For the text-containing cell, return its midpoint in (X, Y) coordinate format. 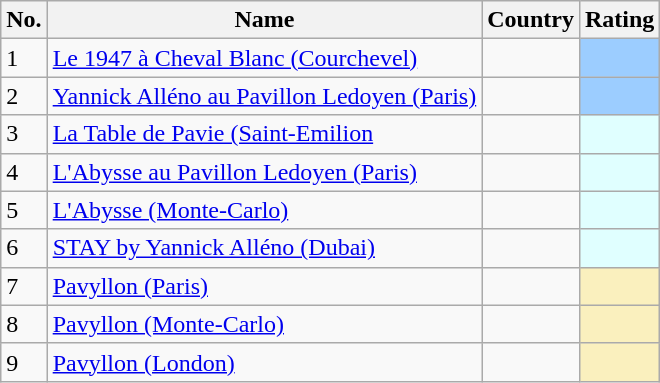
5 (24, 210)
Name (264, 20)
L'Abysse au Pavillon Ledoyen (Paris) (264, 172)
La Table de Pavie (Saint-Emilion (264, 134)
STAY by Yannick Alléno (Dubai) (264, 248)
Pavyllon (Paris) (264, 286)
Le 1947 à Cheval Blanc (Courchevel) (264, 58)
7 (24, 286)
4 (24, 172)
L'Abysse (Monte-Carlo) (264, 210)
Pavyllon (Monte-Carlo) (264, 324)
Rating (619, 20)
9 (24, 362)
Country (531, 20)
8 (24, 324)
2 (24, 96)
6 (24, 248)
3 (24, 134)
Pavyllon (London) (264, 362)
1 (24, 58)
No. (24, 20)
Yannick Alléno au Pavillon Ledoyen (Paris) (264, 96)
